Pinpoint the cell where the given text exists, returning its (X, Y) midpoint coordinate. 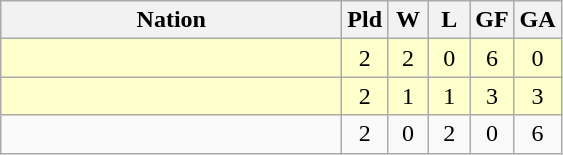
W (408, 20)
GF (492, 20)
Nation (172, 20)
GA (538, 20)
L (450, 20)
Pld (365, 20)
